For the text-containing cell, return its midpoint in [x, y] coordinate format. 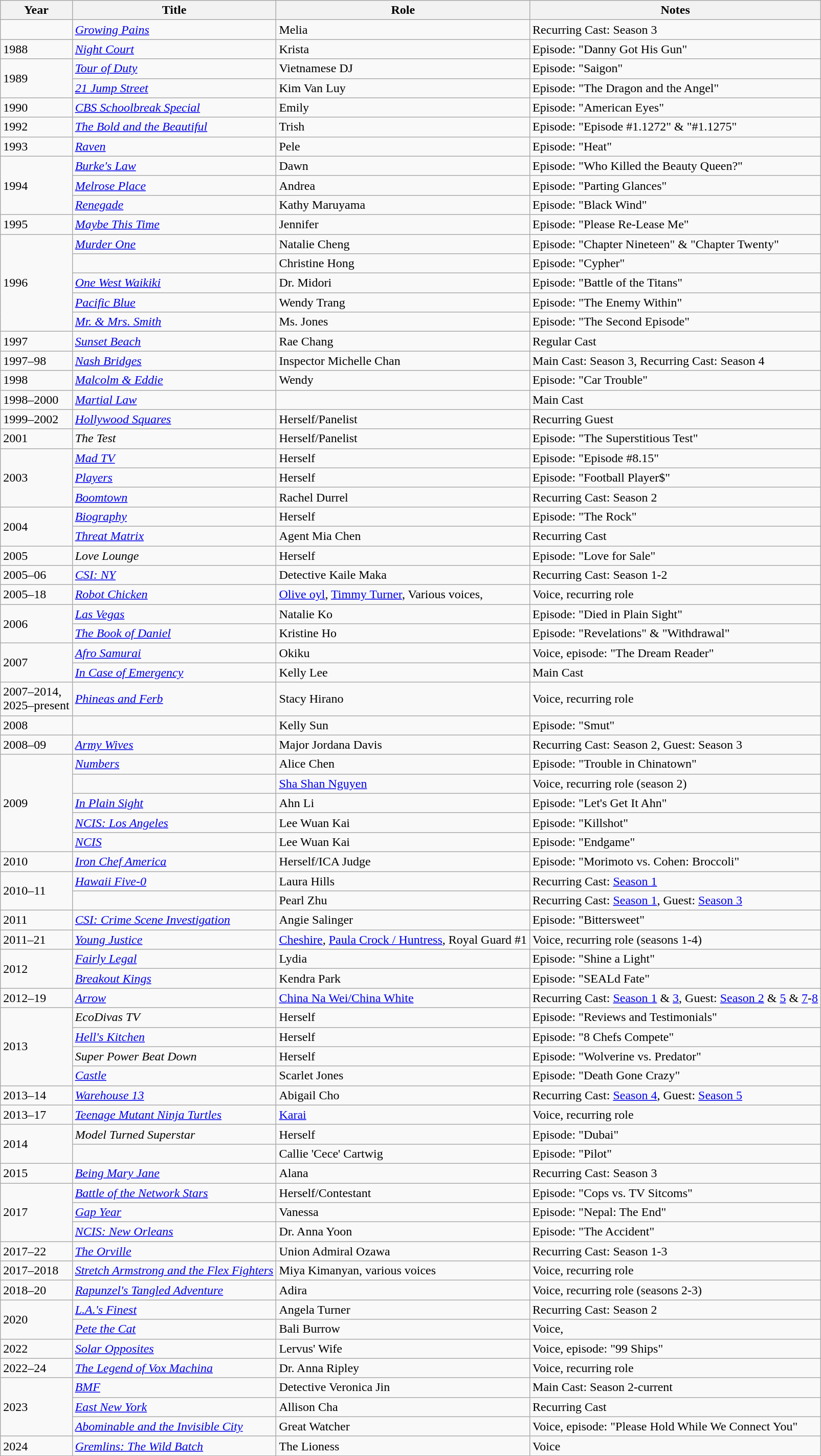
Stretch Armstrong and the Flex Fighters [174, 1271]
Hell's Kitchen [174, 1037]
Cheshire, Paula Crock / Huntress, Royal Guard #1 [403, 940]
Episode: "The Superstitious Test" [675, 439]
Episode: "Reviews and Testimonials" [675, 1017]
2013–17 [36, 1115]
Episode: "8 Chefs Compete" [675, 1037]
Bali Burrow [403, 1329]
The Book of Daniel [174, 634]
1988 [36, 49]
Ms. Jones [403, 322]
Main Cast: Season 3, Recurring Cast: Season 4 [675, 361]
Solar Opposites [174, 1349]
2008 [36, 725]
2008–09 [36, 745]
Recurring Cast: Season 1, Guest: Season 3 [675, 901]
Episode: "Smut" [675, 725]
Mad TV [174, 458]
Voice, [675, 1329]
L.A.'s Finest [174, 1310]
2010 [36, 861]
Abominable and the Invisible City [174, 1426]
2011 [36, 920]
Mr. & Mrs. Smith [174, 322]
Kelly Lee [403, 672]
Lervus' Wife [403, 1349]
Callie 'Cece' Cartwig [403, 1154]
Gremlins: The Wild Batch [174, 1446]
Ahn Li [403, 803]
Recurring Cast: Season 1-3 [675, 1251]
Episode: "Endgame" [675, 842]
Okiku [403, 653]
Sha Shan Nguyen [403, 784]
2017–2018 [36, 1271]
2007–2014,2025–present [36, 699]
Andrea [403, 185]
Warehouse 13 [174, 1095]
Natalie Ko [403, 614]
Episode: "Died in Plain Sight" [675, 614]
Great Watcher [403, 1426]
Episode: "The Dragon and the Angel" [675, 88]
Episode: "Danny Got His Gun" [675, 49]
2013–14 [36, 1095]
Laura Hills [403, 881]
1990 [36, 107]
Main Cast: Season 2-current [675, 1387]
Gap Year [174, 1212]
Miya Kimanyan, various voices [403, 1271]
In Case of Emergency [174, 672]
Episode: "The Accident" [675, 1232]
Episode: "Revelations" & "Withdrawal" [675, 634]
Episode: "Killshot" [675, 822]
In Plain Sight [174, 803]
1996 [36, 283]
2009 [36, 803]
Alana [403, 1173]
Episode: "American Eyes" [675, 107]
2018–20 [36, 1290]
2005–06 [36, 575]
The Orville [174, 1251]
Episode: "Love for Sale" [675, 555]
Battle of the Network Stars [174, 1193]
Wendy Trang [403, 302]
Teenage Mutant Ninja Turtles [174, 1115]
Episode: "Please Re-Lease Me" [675, 224]
Murder One [174, 244]
Malcolm & Eddie [174, 380]
2017 [36, 1212]
Pete the Cat [174, 1329]
Scarlet Jones [403, 1076]
Christine Hong [403, 264]
China Na Wei/China White [403, 998]
Being Mary Jane [174, 1173]
21 Jump Street [174, 88]
Adira [403, 1290]
Nash Bridges [174, 361]
Rachel Durrel [403, 497]
Episode: "Saigon" [675, 69]
Hawaii Five-0 [174, 881]
Iron Chef America [174, 861]
Episode: "Chapter Nineteen" & "Chapter Twenty" [675, 244]
BMF [174, 1387]
Jennifer [403, 224]
2012–19 [36, 998]
Voice [675, 1446]
Model Turned Superstar [174, 1134]
Afro Samurai [174, 653]
1992 [36, 127]
Voice, recurring role (season 2) [675, 784]
Abigail Cho [403, 1095]
Castle [174, 1076]
Boomtown [174, 497]
One West Waikiki [174, 283]
Episode: "Trouble in Chinatown" [675, 764]
2022 [36, 1349]
Agent Mia Chen [403, 536]
Threat Matrix [174, 536]
1998 [36, 380]
Lydia [403, 959]
2003 [36, 477]
Voice, episode: "Please Hold While We Connect You" [675, 1426]
1999–2002 [36, 419]
2011–21 [36, 940]
Episode: "Wolverine vs. Predator" [675, 1056]
2024 [36, 1446]
NCIS: Los Angeles [174, 822]
Detective Veronica Jin [403, 1387]
Angie Salinger [403, 920]
1989 [36, 78]
Burke's Law [174, 166]
Hollywood Squares [174, 419]
1993 [36, 146]
Voice, episode: "99 Ships" [675, 1349]
CSI: NY [174, 575]
1997 [36, 341]
Episode: "Battle of the Titans" [675, 283]
Vietnamese DJ [403, 69]
2006 [36, 624]
Recurring Cast: Season 2, Guest: Season 3 [675, 745]
2013 [36, 1047]
NCIS: New Orleans [174, 1232]
Voice, recurring role (seasons 2-3) [675, 1290]
2004 [36, 526]
Karai [403, 1115]
2023 [36, 1407]
Episode: "Episode #1.1272" & "#1.1275" [675, 127]
Melia [403, 30]
Voice, recurring role (seasons 1-4) [675, 940]
Episode: "Nepal: The End" [675, 1212]
Pearl Zhu [403, 901]
Kelly Sun [403, 725]
Regular Cast [675, 341]
Raven [174, 146]
1995 [36, 224]
Year [36, 10]
Episode: "The Second Episode" [675, 322]
Episode: "Morimoto vs. Cohen: Broccoli" [675, 861]
Episode: "Football Player$" [675, 477]
Pacific Blue [174, 302]
Title [174, 10]
2005–18 [36, 595]
Martial Law [174, 400]
Rae Chang [403, 341]
2005 [36, 555]
Renegade [174, 205]
Rapunzel's Tangled Adventure [174, 1290]
Inspector Michelle Chan [403, 361]
Episode: "SEALd Fate" [675, 979]
Episode: "Shine a Light" [675, 959]
Wendy [403, 380]
Trish [403, 127]
CBS Schoolbreak Special [174, 107]
Episode: "Black Wind" [675, 205]
Herself/ICA Judge [403, 861]
Night Court [174, 49]
Episode: "The Enemy Within" [675, 302]
Growing Pains [174, 30]
Voice, episode: "The Dream Reader" [675, 653]
Episode: "Let's Get It Ahn" [675, 803]
Breakout Kings [174, 979]
Krista [403, 49]
Episode: "Who Killed the Beauty Queen?" [675, 166]
The Bold and the Beautiful [174, 127]
Episode: "Cops vs. TV Sitcoms" [675, 1193]
Recurring Cast: Season 4, Guest: Season 5 [675, 1095]
Herself/Contestant [403, 1193]
Episode: "Car Trouble" [675, 380]
Recurring Cast: Season 1 & 3, Guest: Season 2 & 5 & 7-8 [675, 998]
2012 [36, 969]
Pele [403, 146]
Allison Cha [403, 1407]
Stacy Hirano [403, 699]
Arrow [174, 998]
Army Wives [174, 745]
Recurring Cast: Season 1-2 [675, 575]
Episode: "Death Gone Crazy" [675, 1076]
Notes [675, 10]
Phineas and Ferb [174, 699]
Biography [174, 516]
CSI: Crime Scene Investigation [174, 920]
Olive oyl, Timmy Turner, Various voices, [403, 595]
Dr. Anna Yoon [403, 1232]
Melrose Place [174, 185]
Dawn [403, 166]
Episode: "Episode #8.15" [675, 458]
East New York [174, 1407]
Las Vegas [174, 614]
2022–24 [36, 1368]
2014 [36, 1144]
Natalie Cheng [403, 244]
Union Admiral Ozawa [403, 1251]
The Test [174, 439]
Kristine Ho [403, 634]
Young Justice [174, 940]
1994 [36, 185]
EcoDivas TV [174, 1017]
1998–2000 [36, 400]
The Lioness [403, 1446]
Episode: "Dubai" [675, 1134]
Players [174, 477]
Maybe This Time [174, 224]
2007 [36, 663]
Robot Chicken [174, 595]
Episode: "Heat" [675, 146]
Episode: "Pilot" [675, 1154]
Dr. Anna Ripley [403, 1368]
Super Power Beat Down [174, 1056]
2001 [36, 439]
The Legend of Vox Machina [174, 1368]
Numbers [174, 764]
Emily [403, 107]
Kendra Park [403, 979]
2010–11 [36, 890]
Role [403, 10]
Kim Van Luy [403, 88]
2020 [36, 1319]
Episode: "Parting Glances" [675, 185]
2015 [36, 1173]
Love Lounge [174, 555]
Tour of Duty [174, 69]
Fairly Legal [174, 959]
Angela Turner [403, 1310]
1997–98 [36, 361]
Detective Kaile Maka [403, 575]
Episode: "Cypher" [675, 264]
Sunset Beach [174, 341]
Recurring Guest [675, 419]
Episode: "Bittersweet" [675, 920]
2017–22 [36, 1251]
Major Jordana Davis [403, 745]
Recurring Cast: Season 1 [675, 881]
Dr. Midori [403, 283]
Episode: "The Rock" [675, 516]
NCIS [174, 842]
Vanessa [403, 1212]
Alice Chen [403, 764]
Kathy Maruyama [403, 205]
